Capture the cell that displays the provided text and extract its (X, Y) central coordinate. 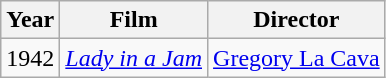
Gregory La Cava (297, 58)
Lady in a Jam (134, 58)
1942 (30, 58)
Director (297, 20)
Film (134, 20)
Year (30, 20)
